Extract the (x, y) coordinate from the center of the cell holding the provided text.  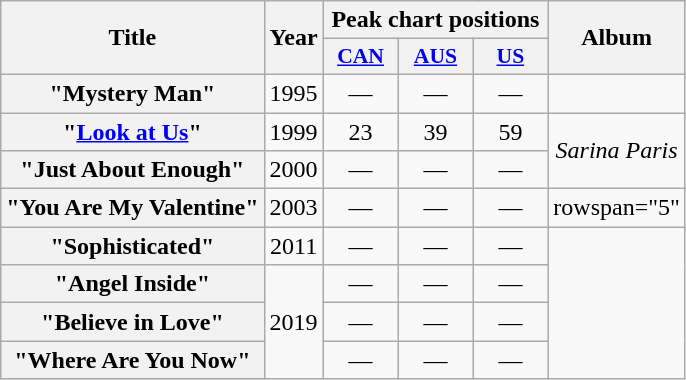
US (510, 57)
39 (436, 131)
2000 (294, 170)
2011 (294, 246)
"Believe in Love" (132, 322)
"Mystery Man" (132, 93)
rowspan="5" (617, 208)
"Look at Us" (132, 131)
Sarina Paris (617, 150)
2019 (294, 322)
AUS (436, 57)
Album (617, 38)
1995 (294, 93)
"Angel Inside" (132, 284)
Peak chart positions (436, 20)
"You Are My Valentine" (132, 208)
Title (132, 38)
"Where Are You Now" (132, 360)
59 (510, 131)
"Sophisticated" (132, 246)
1999 (294, 131)
CAN (360, 57)
Year (294, 38)
"Just About Enough" (132, 170)
23 (360, 131)
2003 (294, 208)
